Find where the given text appears and provide that cell's center as (X, Y) coordinate. 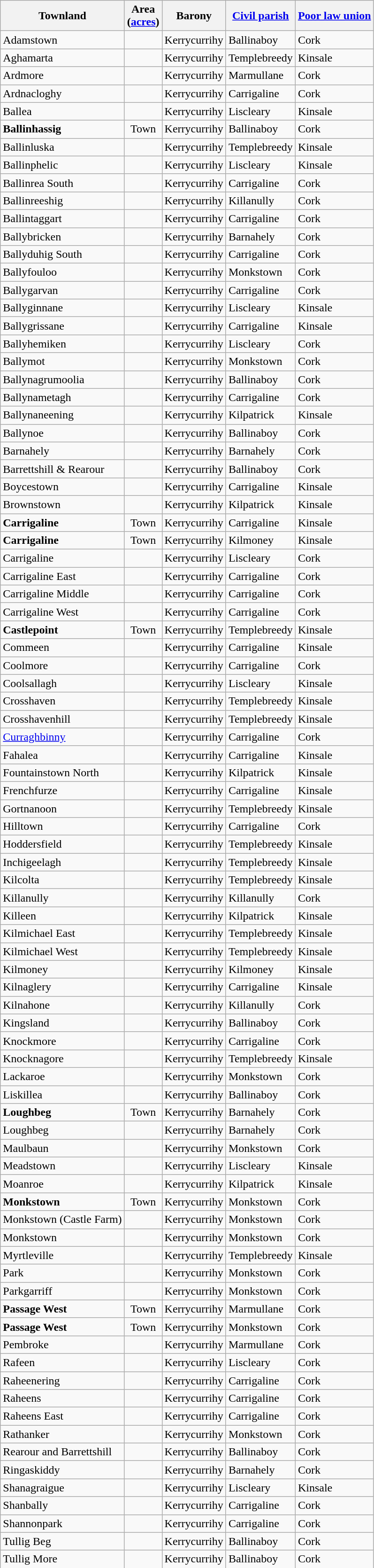
Ballygarvan (62, 290)
Pembroke (62, 1344)
Ballinphelic (62, 165)
Ballygrissane (62, 326)
Commeen (62, 648)
Crosshavenhill (62, 719)
Raheenering (62, 1380)
Ballinrea South (62, 183)
Raheens East (62, 1416)
Shannonpark (62, 1523)
Shanbally (62, 1506)
Rathanker (62, 1434)
Knockmore (62, 1041)
Kilcolta (62, 880)
Barony (194, 16)
Ballymot (62, 362)
Moanroe (62, 1184)
Myrtleville (62, 1255)
Ballyginnane (62, 308)
Ballea (62, 111)
Ballyduhig South (62, 255)
Lackaroe (62, 1076)
Adamstown (62, 40)
Ballinluska (62, 147)
Gortnanoon (62, 808)
Ballyfouloo (62, 272)
Carrigaline Middle (62, 594)
Liskillea (62, 1095)
Barrettshill & Rearour (62, 469)
Maulbaun (62, 1148)
Ballintaggart (62, 218)
Knocknagore (62, 1058)
Tullig More (62, 1559)
Crosshaven (62, 701)
Kilmichael East (62, 934)
Ballynoe (62, 433)
Coolsallagh (62, 683)
Park (62, 1273)
Carrigaline West (62, 612)
Brownstown (62, 504)
Fahalea (62, 755)
Townland (62, 16)
Ringaskiddy (62, 1470)
Boycestown (62, 487)
Raheens (62, 1398)
Area(acres) (143, 16)
Killeen (62, 916)
Ballinhassig (62, 129)
Kilmichael West (62, 951)
Fountainstown North (62, 772)
Kingsland (62, 1023)
Kilnahone (62, 1005)
Carrigaline East (62, 576)
Ballybricken (62, 236)
Rearour and Barrettshill (62, 1452)
Civil parish (260, 16)
Meadstown (62, 1166)
Castlepoint (62, 630)
Ardnacloghy (62, 93)
Ballynametagh (62, 397)
Rafeen (62, 1362)
Frenchfurze (62, 790)
Ballynagrumoolia (62, 379)
Parkgarriff (62, 1291)
Hoddersfield (62, 844)
Monkstown (Castle Farm) (62, 1220)
Curraghbinny (62, 737)
Poor law union (334, 16)
Shanagraigue (62, 1488)
Ardmore (62, 76)
Hilltown (62, 826)
Ballyhemiken (62, 344)
Inchigeelagh (62, 862)
Aghamarta (62, 58)
Ballynaneening (62, 415)
Coolmore (62, 665)
Kilnaglery (62, 987)
Ballinreeshig (62, 201)
Tullig Beg (62, 1541)
